Locate the cell with the specified text and output its (X, Y) center coordinate. 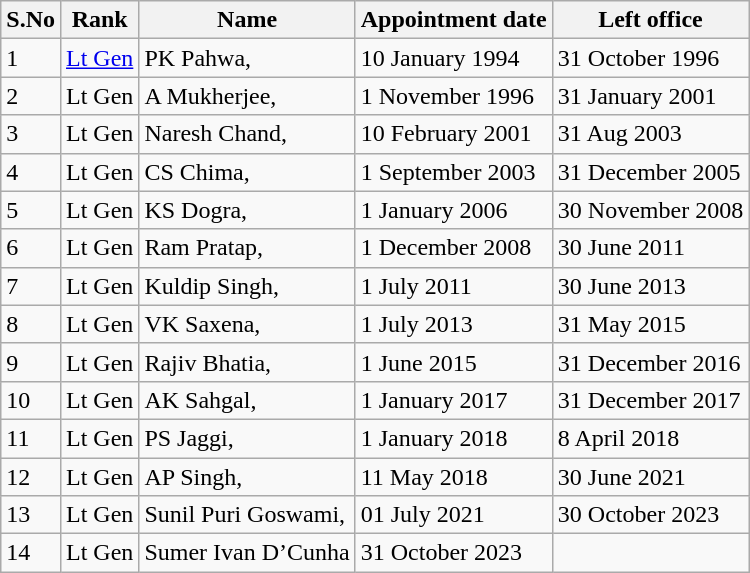
AP Singh, (247, 477)
Rank (99, 20)
7 (31, 286)
1 September 2003 (454, 172)
10 January 1994 (454, 58)
1 November 1996 (454, 96)
S.No (31, 20)
01 July 2021 (454, 515)
30 November 2008 (650, 210)
PK Pahwa, (247, 58)
Rajiv Bhatia, (247, 362)
30 June 2011 (650, 248)
Left office (650, 20)
Kuldip Singh, (247, 286)
Appointment date (454, 20)
13 (31, 515)
30 June 2013 (650, 286)
1 December 2008 (454, 248)
31 December 2016 (650, 362)
Naresh Chand, (247, 134)
6 (31, 248)
14 (31, 553)
31 December 2017 (650, 400)
Sunil Puri Goswami, (247, 515)
1 January 2017 (454, 400)
31 December 2005 (650, 172)
KS Dogra, (247, 210)
1 June 2015 (454, 362)
30 June 2021 (650, 477)
4 (31, 172)
8 April 2018 (650, 438)
31 January 2001 (650, 96)
Ram Pratap, (247, 248)
3 (31, 134)
8 (31, 324)
9 (31, 362)
31 October 1996 (650, 58)
1 (31, 58)
11 May 2018 (454, 477)
12 (31, 477)
10 February 2001 (454, 134)
A Mukherjee, (247, 96)
AK Sahgal, (247, 400)
31 May 2015 (650, 324)
30 October 2023 (650, 515)
Sumer Ivan D’Cunha (247, 553)
CS Chima, (247, 172)
VK Saxena, (247, 324)
Name (247, 20)
31 October 2023 (454, 553)
31 Aug 2003 (650, 134)
10 (31, 400)
1 July 2013 (454, 324)
1 January 2018 (454, 438)
PS Jaggi, (247, 438)
1 January 2006 (454, 210)
1 July 2011 (454, 286)
5 (31, 210)
2 (31, 96)
11 (31, 438)
